Scan for the cell matching the given text and deliver its (X, Y) coordinate at center. 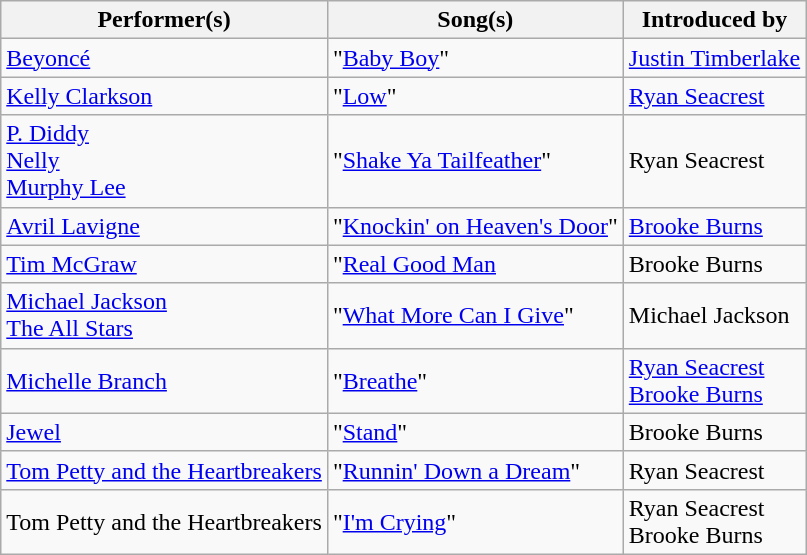
Performer(s) (164, 20)
Michael JacksonThe All Stars (164, 316)
Beyoncé (164, 58)
"Real Good Man (475, 264)
Avril Lavigne (164, 226)
Michael Jackson (714, 316)
Justin Timberlake (714, 58)
Michelle Branch (164, 380)
"Shake Ya Tailfeather" (475, 161)
Kelly Clarkson (164, 96)
Tim McGraw (164, 264)
"Runnin' Down a Dream" (475, 470)
"I'm Crying" (475, 522)
"Breathe" (475, 380)
"Baby Boy" (475, 58)
Jewel (164, 432)
"Low" (475, 96)
P. DiddyNellyMurphy Lee (164, 161)
"What More Can I Give" (475, 316)
Song(s) (475, 20)
"Knockin' on Heaven's Door" (475, 226)
"Stand" (475, 432)
Introduced by (714, 20)
